Identify which cell holds the provided text, then report its [X, Y] central coordinate. 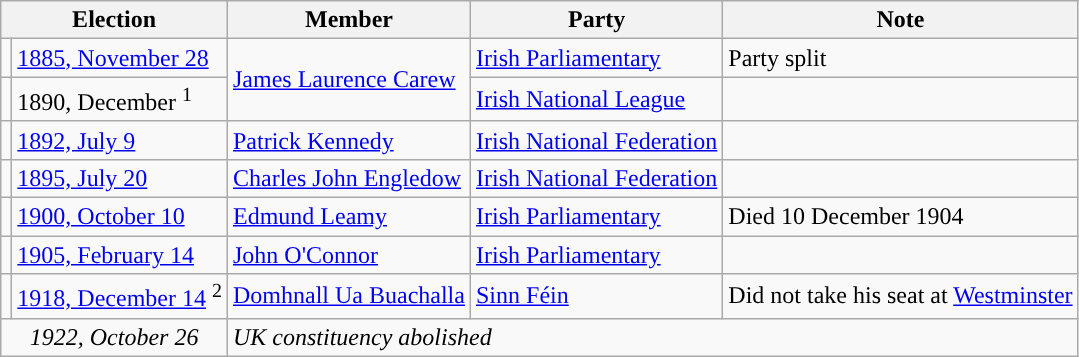
1900, October 10 [120, 217]
Sinn Féin [596, 296]
1918, December 14 2 [120, 296]
Party [596, 20]
UK constituency abolished [652, 337]
Did not take his seat at Westminster [900, 296]
Charles John Engledow [348, 178]
Domhnall Ua Buachalla [348, 296]
Member [348, 20]
Died 10 December 1904 [900, 217]
1890, December 1 [120, 100]
Party split [900, 58]
John O'Connor [348, 255]
1922, October 26 [114, 337]
1892, July 9 [120, 140]
Irish National League [596, 100]
Patrick Kennedy [348, 140]
Election [114, 20]
1895, July 20 [120, 178]
Note [900, 20]
1885, November 28 [120, 58]
Edmund Leamy [348, 217]
1905, February 14 [120, 255]
James Laurence Carew [348, 80]
